Pinpoint the cell where the given text exists, returning its (X, Y) midpoint coordinate. 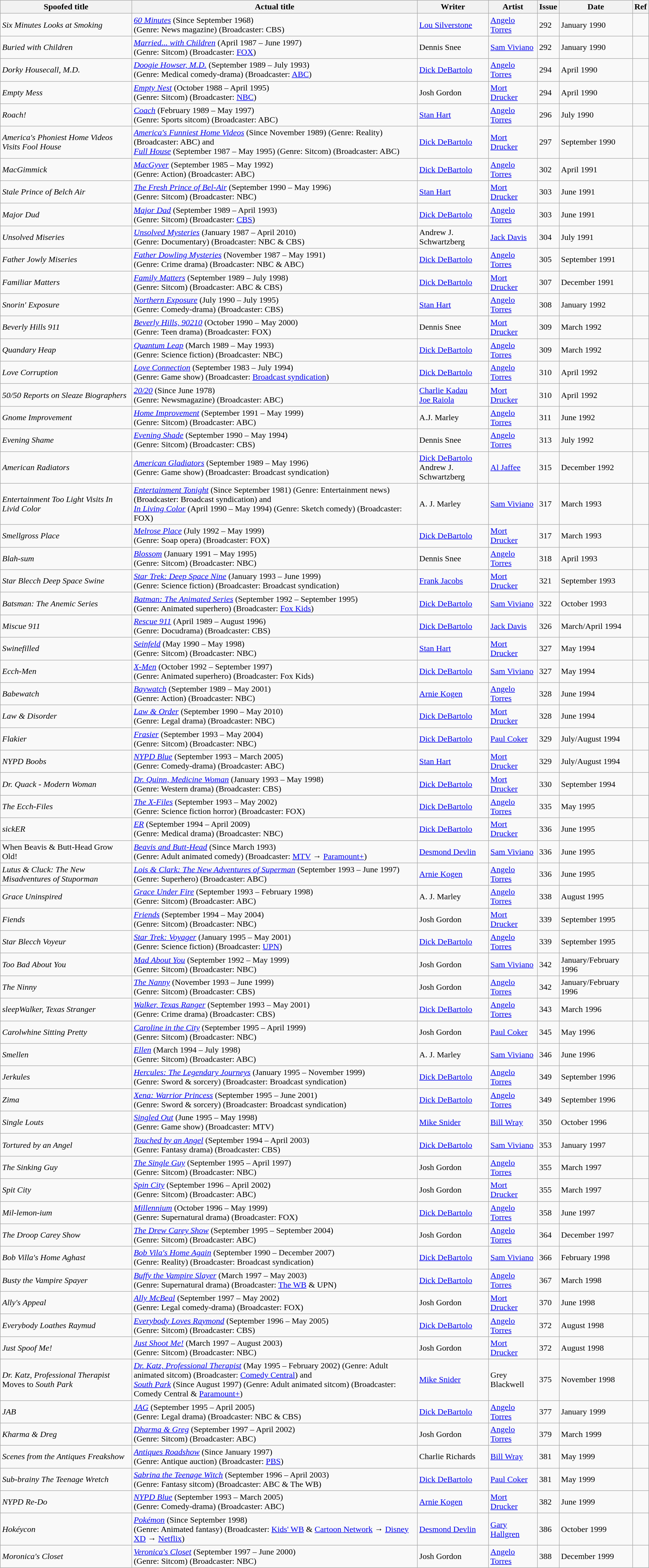
November 1998 (596, 1380)
315 (548, 467)
60 Minutes (Since September 1968)(Genre: News magazine) (Broadcaster: CBS) (275, 25)
Law & Disorder (66, 716)
Coach (February 1989 – May 1997)(Genre: Sports sitcom) (Broadcaster: ABC) (275, 115)
326 (548, 626)
Tortured by an Angel (66, 1145)
330 (548, 784)
The Drew Carey Show (September 1995 – September 2004)(Genre: Sitcom) (Broadcaster: ABC) (275, 1235)
The Ecch-Files (66, 806)
Father Jowly Miseries (66, 259)
375 (548, 1380)
December 1991 (596, 282)
Dorky Housecall, M.D. (66, 70)
318 (548, 558)
Caroline in the City (September 1995 – April 1999)(Genre: Sitcom) (Broadcaster: NBC) (275, 1032)
American Gladiators (September 1989 – May 1996)(Genre: Game show) (Broadcaster: Broadcast syndication) (275, 467)
Dharma & Greg (September 1997 – April 2002)(Genre: Sitcom) (Broadcaster: ABC) (275, 1435)
50/50 Reports on Sleaze Biographers (66, 395)
July 1992 (596, 440)
Doogie Howser, M.D. (September 1989 – July 1993)(Genre: Medical comedy-drama) (Broadcaster: ABC) (275, 70)
Xena: Warrior Princess (September 1995 – June 2001)(Genre: Sword & sorcery) (Broadcaster: Broadcast syndication) (275, 1100)
The Droop Carey Show (66, 1235)
The Sinking Guy (66, 1168)
MacGyver (September 1985 – May 1992)(Genre: Action) (Broadcaster: ABC) (275, 169)
Sabrina the Teenage Witch (September 1996 – April 2003)(Genre: Fantasy sitcom) (Broadcaster: ABC & The WB) (275, 1480)
364 (548, 1235)
305 (548, 259)
Hercules: The Legendary Journeys (January 1995 – November 1999)(Genre: Sword & sorcery) (Broadcaster: Broadcast syndication) (275, 1077)
297 (548, 142)
Bob Vila's Home Again (September 1990 – December 2007)(Genre: Reality) (Broadcaster: Broadcast syndication) (275, 1258)
March 1998 (596, 1280)
The Nanny (November 1993 – June 1999)(Genre: Sitcom) (Broadcaster: CBS) (275, 987)
Zima (66, 1100)
Charlie KadauJoe Raiola (453, 395)
Bob Villa's Home Aghast (66, 1258)
The Ninny (66, 987)
Beverly Hills, 90210 (October 1990 – May 2000)(Genre: Teen drama) (Broadcaster: FOX) (275, 327)
Melrose Place (July 1992 – May 1999)(Genre: Soap opera) (Broadcaster: FOX) (275, 536)
296 (548, 115)
Married... with Children (April 1987 – June 1997)(Genre: Sitcom) (Broadcaster: FOX) (275, 47)
June 1998 (596, 1303)
Beverly Hills 911 (66, 327)
Love Connection (September 1983 – July 1994)(Genre: Game show) (Broadcaster: Broadcast syndication) (275, 372)
Dr. Katz, Professional Therapist Moves to South Park (66, 1380)
Scenes from the Antiques Freakshow (66, 1457)
Touched by an Angel (September 1994 – April 2003)(Genre: Fantasy drama) (Broadcaster: CBS) (275, 1145)
September 1994 (596, 784)
Spoofed title (66, 7)
353 (548, 1145)
Actual title (275, 7)
Rescue 911 (April 1989 – August 1996)(Genre: Docudrama) (Broadcaster: CBS) (275, 626)
Friends (September 1994 – May 2004)(Genre: Sitcom) (Broadcaster: NBC) (275, 919)
Star Trek: Voyager (January 1995 – May 2001)(Genre: Science fiction) (Broadcaster: UPN) (275, 942)
Familiar Matters (66, 282)
JAB (66, 1412)
June 1992 (596, 417)
Law & Order (September 1990 – May 2010)(Genre: Legal drama) (Broadcaster: NBC) (275, 716)
The X-Files (September 1993 – May 2002)(Genre: Science fiction horror) (Broadcaster: FOX) (275, 806)
September 1993 (596, 581)
Dr. Quinn, Medicine Woman (January 1993 – May 1998)(Genre: Western drama) (Broadcaster: CBS) (275, 784)
Just Shoot Me! (March 1997 – August 2003)(Genre: Sitcom) (Broadcaster: NBC) (275, 1348)
January 1997 (596, 1145)
322 (548, 603)
Blossom (January 1991 – May 1995)(Genre: Sitcom) (Broadcaster: NBC) (275, 558)
Stale Prince of Belch Air (66, 192)
June 1999 (596, 1502)
Love Corruption (66, 372)
Northern Exposure (July 1990 – July 1995)(Genre: Comedy-drama) (Broadcaster: CBS) (275, 305)
Just Spoof Me! (66, 1348)
307 (548, 282)
Batman: The Animated Series (September 1992 – September 1995)(Genre: Animated superhero) (Broadcaster: Fox Kids) (275, 603)
Frank Jacobs (453, 581)
sleepWalker, Texas Stranger (66, 1010)
Lutus & Cluck: The New Misadventures of Stuporman (66, 874)
Ally McBeal (September 1997 – May 2002)(Genre: Legal comedy-drama) (Broadcaster: FOX) (275, 1303)
Unsolved Miseries (66, 237)
370 (548, 1303)
343 (548, 1010)
386 (548, 1529)
October 1996 (596, 1123)
Ecch-Men (66, 671)
Major Dud (66, 214)
Dr. Quack - Modern Woman (66, 784)
Family Matters (September 1989 – July 1998)(Genre: Sitcom) (Broadcaster: ABC & CBS) (275, 282)
382 (548, 1502)
Star Blecch Deep Space Swine (66, 581)
Moronica's Closet (66, 1557)
Antiques Roadshow (Since January 1997)(Genre: Antique auction) (Broadcaster: PBS) (275, 1457)
Roach! (66, 115)
358 (548, 1213)
Baywatch (September 1989 – May 2001)(Genre: Action) (Broadcaster: NBC) (275, 694)
August 1995 (596, 896)
Star Blecch Voyeur (66, 942)
Veronica's Closet (September 1997 – June 2000)(Genre: Sitcom) (Broadcaster: NBC) (275, 1557)
Lou Silverstone (453, 25)
Babewatch (66, 694)
Sub-brainy The Teenage Wretch (66, 1480)
Swinefilled (66, 648)
350 (548, 1123)
April 1991 (596, 169)
Gnome Improvement (66, 417)
December 1997 (596, 1235)
Busty the Vampire Spayer (66, 1280)
304 (548, 237)
ER (September 1994 – April 2009)(Genre: Medical drama) (Broadcaster: NBC) (275, 829)
Pokémon (Since September 1998)(Genre: Animated fantasy) (Broadcaster: Kids' WB & Cartoon Network → Disney XD → Netflix) (275, 1529)
Single Louts (66, 1123)
Al Jaffee (513, 467)
313 (548, 440)
367 (548, 1280)
Empty Mess (66, 92)
Blah-sum (66, 558)
Andrew J. Schwartzberg (453, 237)
Seinfeld (May 1990 – May 1998)(Genre: Sitcom) (Broadcaster: NBC) (275, 648)
America's Phoniest Home Videos Visits Fool House (66, 142)
December 1992 (596, 467)
Walker, Texas Ranger (September 1993 – May 2001)(Genre: Crime drama) (Broadcaster: CBS) (275, 1010)
321 (548, 581)
NYPD Re-Do (66, 1502)
Batsman: The Anemic Series (66, 603)
311 (548, 417)
Artist (513, 7)
338 (548, 896)
April 1993 (596, 558)
Empty Nest (October 1988 – April 1995)(Genre: Sitcom) (Broadcaster: NBC) (275, 92)
Hokéycon (66, 1529)
January 1992 (596, 305)
February 1998 (596, 1258)
March 1999 (596, 1435)
Home Improvement (September 1991 – May 1999)(Genre: Sitcom) (Broadcaster: ABC) (275, 417)
Fiends (66, 919)
366 (548, 1258)
Smellgross Place (66, 536)
Grace Uninspired (66, 896)
JAG (September 1995 – April 2005)(Genre: Legal drama) (Broadcaster: NBC & CBS) (275, 1412)
Father Dowling Mysteries (November 1987 – May 1991)(Genre: Crime drama) (Broadcaster: NBC & ABC) (275, 259)
379 (548, 1435)
Spin City (September 1996 – April 2002)(Genre: Sitcom) (Broadcaster: ABC) (275, 1190)
Major Dad (September 1989 – April 1993)(Genre: Sitcom) (Broadcaster: CBS) (275, 214)
Smellen (66, 1055)
Star Trek: Deep Space Nine (January 1993 – June 1999)(Genre: Science fiction) (Broadcaster: Broadcast syndication) (275, 581)
Millennium (October 1996 – May 1999)(Genre: Supernatural drama) (Broadcaster: FOX) (275, 1213)
Grey Blackwell (513, 1380)
March/April 1994 (596, 626)
Grace Under Fire (September 1993 – February 1998)(Genre: Sitcom) (Broadcaster: ABC) (275, 896)
The Single Guy (September 1995 – April 1997)(Genre: Sitcom) (Broadcaster: NBC) (275, 1168)
May 1996 (596, 1032)
Ref (641, 7)
October 1999 (596, 1529)
Buffy the Vampire Slayer (March 1997 – May 2003)(Genre: Supernatural drama) (Broadcaster: The WB & UPN) (275, 1280)
Beavis and Butt-Head (Since March 1993)(Genre: Adult animated comedy) (Broadcaster: MTV → Paramount+) (275, 851)
September 1990 (596, 142)
October 1993 (596, 603)
Gary Hallgren (513, 1529)
May 1995 (596, 806)
Miscue 911 (66, 626)
January 1999 (596, 1412)
Quandary Heap (66, 350)
Everybody Loathes Raymud (66, 1325)
Snorin' Exposure (66, 305)
Ellen (March 1994 – July 1998)(Genre: Sitcom) (Broadcaster: ABC) (275, 1055)
The Fresh Prince of Bel-Air (September 1990 – May 1996)(Genre: Sitcom) (Broadcaster: NBC) (275, 192)
Quantum Leap (March 1989 – May 1993)(Genre: Science fiction) (Broadcaster: NBC) (275, 350)
377 (548, 1412)
345 (548, 1032)
Too Bad About You (66, 964)
A.J. Marley (453, 417)
NYPD Boobs (66, 761)
July 1991 (596, 237)
X-Men (October 1992 – September 1997)(Genre: Animated superhero) (Broadcaster: Fox Kids) (275, 671)
Everybody Loves Raymond (September 1996 – May 2005)(Genre: Sitcom) (Broadcaster: CBS) (275, 1325)
Unsolved Mysteries (January 1987 – April 2010)(Genre: Documentary) (Broadcaster: NBC & CBS) (275, 237)
335 (548, 806)
308 (548, 305)
Kharma & Dreg (66, 1435)
Mad About You (September 1992 – May 1999)(Genre: Sitcom) (Broadcaster: NBC) (275, 964)
Writer (453, 7)
Ally's Appeal (66, 1303)
December 1999 (596, 1557)
July 1990 (596, 115)
June 1997 (596, 1213)
American Radiators (66, 467)
Spit City (66, 1190)
March 1996 (596, 1010)
302 (548, 169)
Singled Out (June 1995 – May 1998)(Genre: Game show) (Broadcaster: MTV) (275, 1123)
Frasier (September 1993 – May 2004)(Genre: Sitcom) (Broadcaster: NBC) (275, 739)
Evening Shade (September 1990 – May 1994)(Genre: Sitcom) (Broadcaster: CBS) (275, 440)
Carolwhine Sitting Pretty (66, 1032)
Evening Shame (66, 440)
Dick DeBartoloAndrew J. Schwartzberg (453, 467)
Mil-lemon-ium (66, 1213)
MacGimmick (66, 169)
Date (596, 7)
20/20 (Since June 1978)(Genre: Newsmagazine) (Broadcaster: ABC) (275, 395)
Jerkules (66, 1077)
Charlie Richards (453, 1457)
346 (548, 1055)
Entertainment Too Light Visits In Livid Color (66, 504)
Flakier (66, 739)
Lois & Clark: The New Adventures of Superman (September 1993 – June 1997)(Genre: Superhero) (Broadcaster: ABC) (275, 874)
388 (548, 1557)
Six Minutes Looks at Smoking (66, 25)
sickER (66, 829)
Buried with Children (66, 47)
When Beavis & Butt-Head Grow Old! (66, 851)
June 1996 (596, 1055)
September 1991 (596, 259)
Issue (548, 7)
